Determine the (X, Y) coordinate at the center of the cell enclosing the given text.  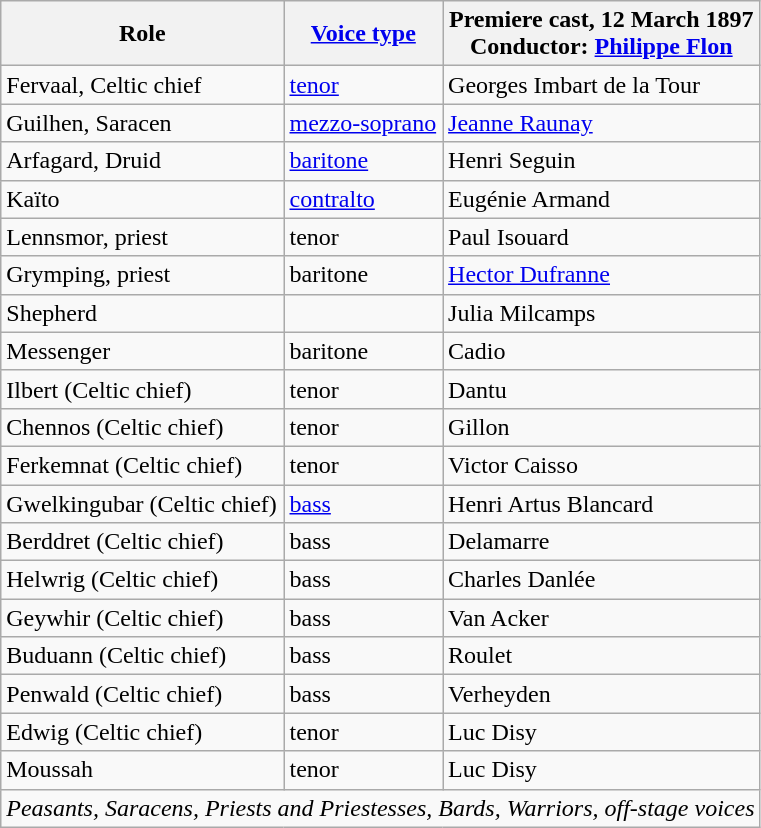
Henri Artus Blancard (602, 503)
Dantu (602, 389)
Shepherd (142, 313)
Gwelkingubar (Celtic chief) (142, 503)
Hector Dufranne (602, 275)
Gillon (602, 427)
Chennos (Celtic chief) (142, 427)
Jeanne Raunay (602, 123)
Moussah (142, 770)
Verheyden (602, 694)
Fervaal, Celtic chief (142, 85)
Helwrig (Celtic chief) (142, 580)
Premiere cast, 12 March 1897Conductor: Philippe Flon (602, 34)
Edwig (Celtic chief) (142, 732)
Grymping, priest (142, 275)
mezzo-soprano (364, 123)
Voice type (364, 34)
Henri Seguin (602, 161)
Paul Isouard (602, 237)
Delamarre (602, 542)
Role (142, 34)
Penwald (Celtic chief) (142, 694)
Ilbert (Celtic chief) (142, 389)
Cadio (602, 351)
Berddret (Celtic chief) (142, 542)
Georges Imbart de la Tour (602, 85)
Kaïto (142, 199)
Ferkemnat (Celtic chief) (142, 465)
Roulet (602, 656)
Eugénie Armand (602, 199)
Guilhen, Saracen (142, 123)
Julia Milcamps (602, 313)
Peasants, Saracens, Priests and Priestesses, Bards, Warriors, off-stage voices (380, 808)
Van Acker (602, 618)
Buduann (Celtic chief) (142, 656)
Geywhir (Celtic chief) (142, 618)
Charles Danlée (602, 580)
Messenger (142, 351)
Victor Caisso (602, 465)
Lennsmor, priest (142, 237)
Arfagard, Druid (142, 161)
contralto (364, 199)
